Find where the given text appears and provide that cell's center as (X, Y) coordinate. 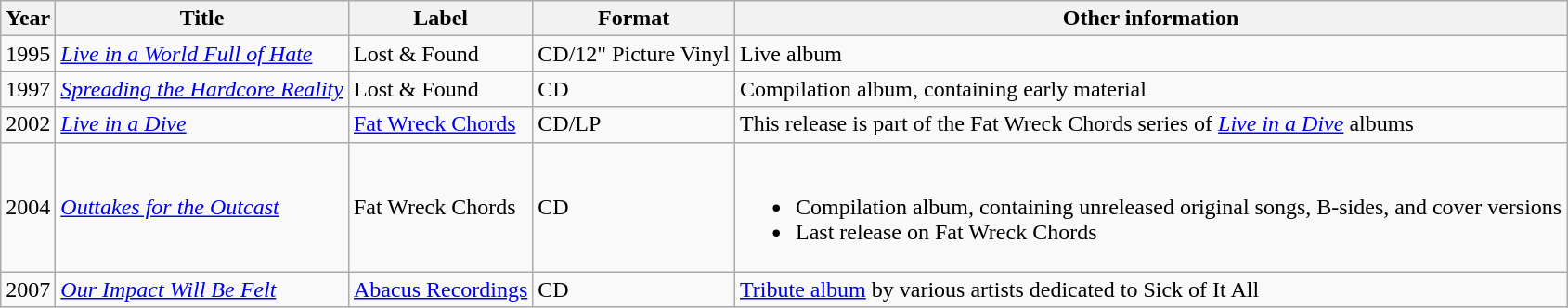
Abacus Recordings (440, 289)
Live album (1150, 54)
Spreading the Hardcore Reality (202, 89)
Other information (1150, 19)
CD/LP (634, 124)
2002 (28, 124)
Our Impact Will Be Felt (202, 289)
1995 (28, 54)
This release is part of the Fat Wreck Chords series of Live in a Dive albums (1150, 124)
1997 (28, 89)
Title (202, 19)
2007 (28, 289)
Live in a Dive (202, 124)
Tribute album by various artists dedicated to Sick of It All (1150, 289)
2004 (28, 207)
Label (440, 19)
CD/12" Picture Vinyl (634, 54)
Outtakes for the Outcast (202, 207)
Compilation album, containing unreleased original songs, B-sides, and cover versionsLast release on Fat Wreck Chords (1150, 207)
Compilation album, containing early material (1150, 89)
Format (634, 19)
Live in a World Full of Hate (202, 54)
Year (28, 19)
